Locate the cell with the specified text and output its (X, Y) center coordinate. 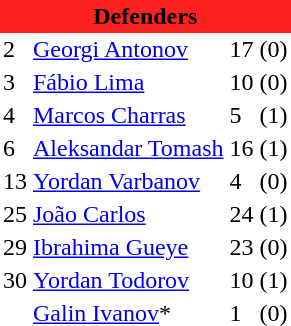
25 (15, 214)
Ibrahima Gueye (128, 248)
16 (241, 148)
Yordan Varbanov (128, 182)
29 (15, 248)
24 (241, 214)
17 (241, 50)
Defenders (145, 16)
Georgi Antonov (128, 50)
Aleksandar Tomash (128, 148)
Yordan Todorov (128, 280)
João Carlos (128, 214)
Fábio Lima (128, 82)
23 (241, 248)
30 (15, 280)
6 (15, 148)
2 (15, 50)
Marcos Charras (128, 116)
3 (15, 82)
5 (241, 116)
13 (15, 182)
